From the cell containing the given text, extract its center point as [x, y] coordinate. 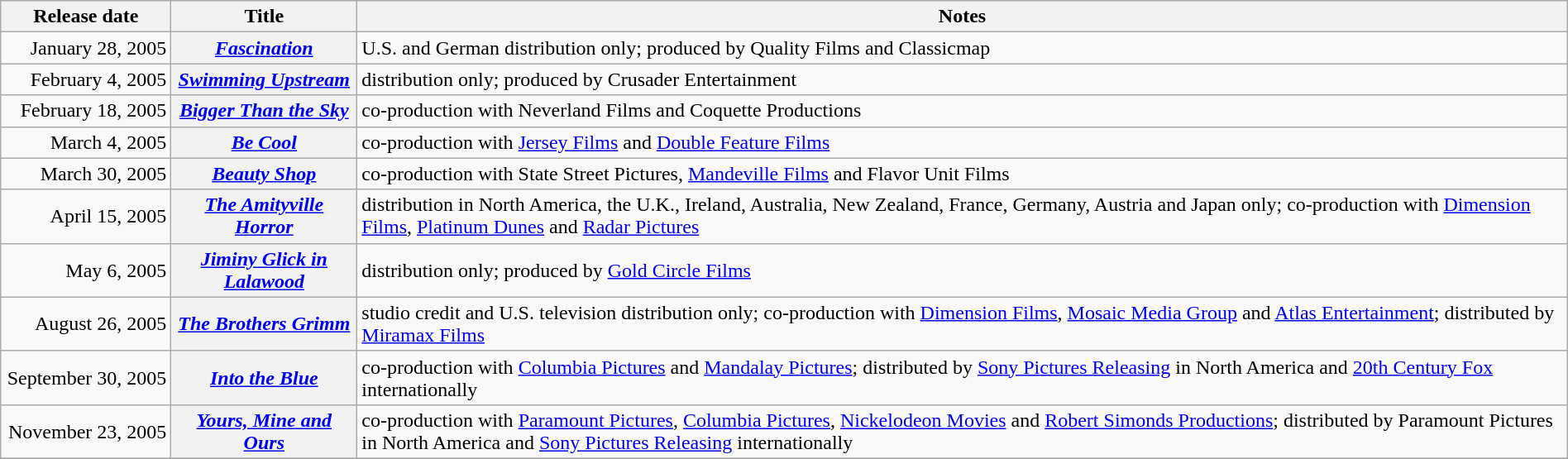
Swimming Upstream [265, 79]
January 28, 2005 [86, 48]
Bigger Than the Sky [265, 111]
March 4, 2005 [86, 142]
The Brothers Grimm [265, 324]
The Amityville Horror [265, 217]
Be Cool [265, 142]
Fascination [265, 48]
Beauty Shop [265, 174]
distribution only; produced by Crusader Entertainment [963, 79]
February 4, 2005 [86, 79]
April 15, 2005 [86, 217]
September 30, 2005 [86, 377]
February 18, 2005 [86, 111]
co-production with State Street Pictures, Mandeville Films and Flavor Unit Films [963, 174]
Into the Blue [265, 377]
Notes [963, 17]
Release date [86, 17]
Yours, Mine and Ours [265, 432]
Jiminy Glick in Lalawood [265, 270]
U.S. and German distribution only; produced by Quality Films and Classicmap [963, 48]
March 30, 2005 [86, 174]
co-production with Neverland Films and Coquette Productions [963, 111]
co-production with Jersey Films and Double Feature Films [963, 142]
Title [265, 17]
distribution only; produced by Gold Circle Films [963, 270]
May 6, 2005 [86, 270]
November 23, 2005 [86, 432]
August 26, 2005 [86, 324]
